For the text-containing cell, return its midpoint in [x, y] coordinate format. 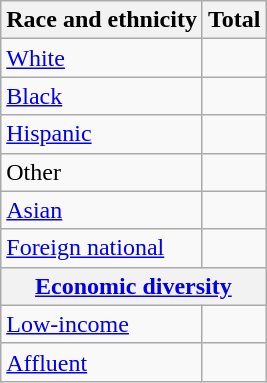
Affluent [102, 362]
Foreign national [102, 248]
Black [102, 96]
Asian [102, 210]
Low-income [102, 324]
White [102, 58]
Economic diversity [134, 286]
Hispanic [102, 134]
Other [102, 172]
Total [234, 20]
Race and ethnicity [102, 20]
